Return the (x, y) coordinate for the center point of the cell that contains the specified text.  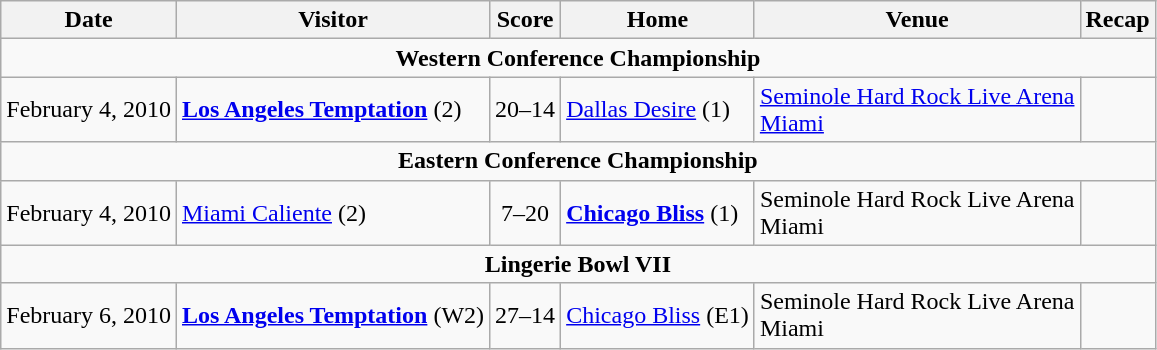
Date (89, 20)
Miami Caliente (2) (332, 212)
February 6, 2010 (89, 316)
Los Angeles Temptation (2) (332, 110)
Venue (917, 20)
27–14 (526, 316)
Recap (1118, 20)
Lingerie Bowl VII (578, 264)
Los Angeles Temptation (W2) (332, 316)
Visitor (332, 20)
Score (526, 20)
Chicago Bliss (1) (658, 212)
Western Conference Championship (578, 58)
20–14 (526, 110)
Dallas Desire (1) (658, 110)
Chicago Bliss (E1) (658, 316)
Home (658, 20)
Eastern Conference Championship (578, 161)
7–20 (526, 212)
